Return the (x, y) coordinate for the center point of the cell that contains the specified text.  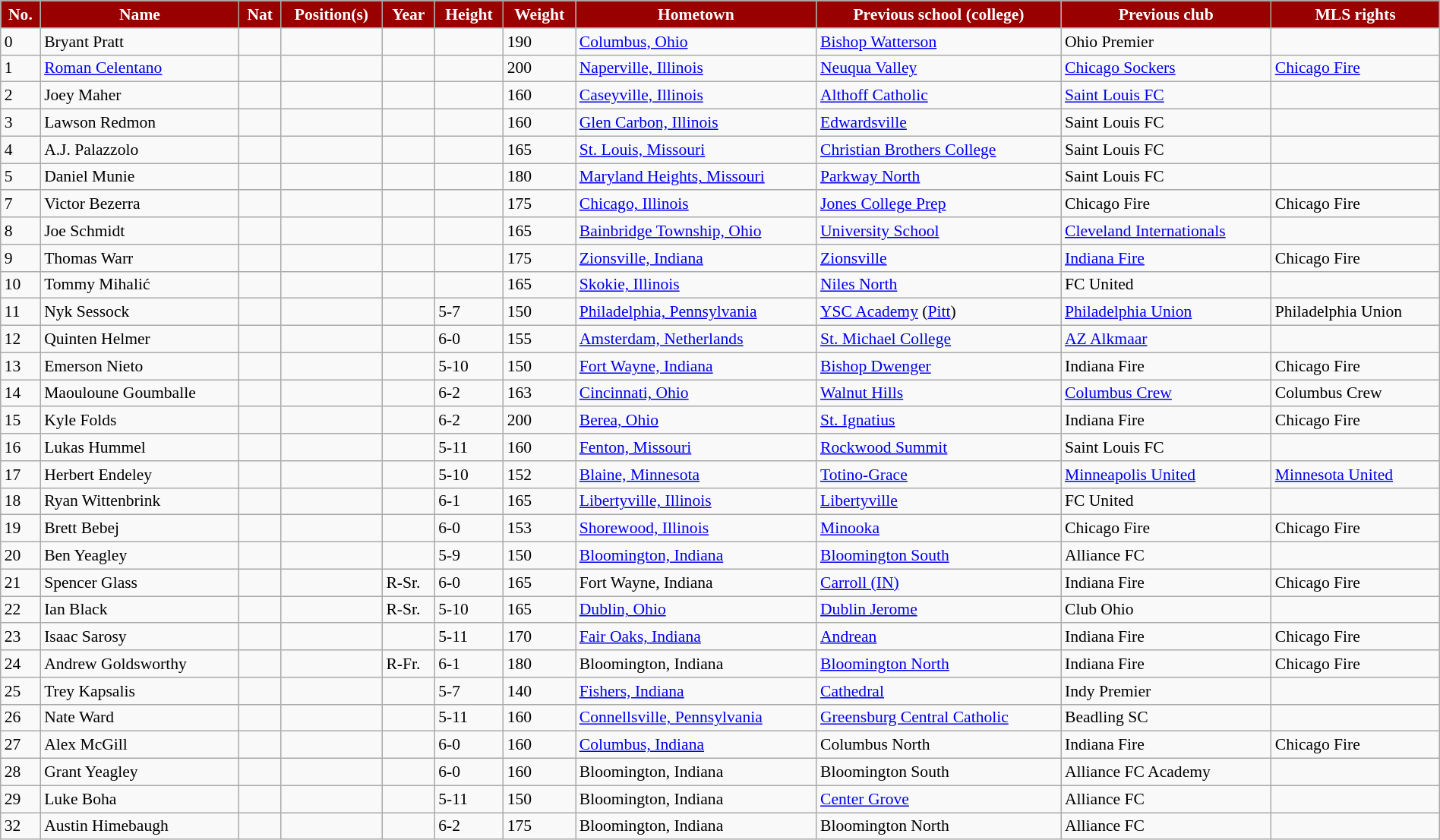
8 (21, 231)
Fair Oaks, Indiana (696, 637)
19 (21, 529)
Amsterdam, Netherlands (696, 339)
Parkway North (939, 177)
Center Grove (939, 799)
140 (539, 691)
Minooka (939, 529)
Bishop Watterson (939, 42)
Height (469, 14)
Austin Himebaugh (140, 826)
Bishop Dwenger (939, 366)
26 (21, 718)
Nyk Sessock (140, 312)
Zionsville, Indiana (696, 258)
YSC Academy (Pitt) (939, 312)
Libertyville (939, 501)
Fishers, Indiana (696, 691)
Libertyville, Illinois (696, 501)
29 (21, 799)
Previous school (college) (939, 14)
Chicago Sockers (1167, 68)
Philadelphia, Pennsylvania (696, 312)
Spencer Glass (140, 583)
155 (539, 339)
Isaac Sarosy (140, 637)
Minneapolis United (1167, 475)
R-Fr. (409, 664)
Edwardsville (939, 123)
Naperville, Illinois (696, 68)
Cincinnati, Ohio (696, 393)
MLS rights (1356, 14)
Maryland Heights, Missouri (696, 177)
Rockwood Summit (939, 447)
0 (21, 42)
Shorewood, Illinois (696, 529)
Alex McGill (140, 745)
163 (539, 393)
Berea, Ohio (696, 421)
27 (21, 745)
Club Ohio (1167, 610)
3 (21, 123)
Name (140, 14)
Columbus, Indiana (696, 745)
Weight (539, 14)
Christian Brothers College (939, 150)
St. Ignatius (939, 421)
Luke Boha (140, 799)
Kyle Folds (140, 421)
Carroll (IN) (939, 583)
Hometown (696, 14)
Grant Yeagley (140, 772)
17 (21, 475)
Skokie, Illinois (696, 285)
Quinten Helmer (140, 339)
Position(s) (331, 14)
Columbus, Ohio (696, 42)
Greensburg Central Catholic (939, 718)
Glen Carbon, Illinois (696, 123)
Brett Bebej (140, 529)
Beadling SC (1167, 718)
20 (21, 556)
Niles North (939, 285)
Bryant Pratt (140, 42)
Joe Schmidt (140, 231)
23 (21, 637)
32 (21, 826)
24 (21, 664)
Trey Kapsalis (140, 691)
5-9 (469, 556)
21 (21, 583)
Fenton, Missouri (696, 447)
10 (21, 285)
Bainbridge Township, Ohio (696, 231)
Alliance FC Academy (1167, 772)
Ohio Premier (1167, 42)
Zionsville (939, 258)
15 (21, 421)
Roman Celentano (140, 68)
7 (21, 204)
Blaine, Minnesota (696, 475)
9 (21, 258)
1 (21, 68)
Connellsville, Pennsylvania (696, 718)
Ben Yeagley (140, 556)
Ian Black (140, 610)
University School (939, 231)
Chicago, Illinois (696, 204)
Neuqua Valley (939, 68)
Emerson Nieto (140, 366)
Caseyville, Illinois (696, 96)
Minnesota United (1356, 475)
Nat (260, 14)
Althoff Catholic (939, 96)
Lawson Redmon (140, 123)
Lukas Hummel (140, 447)
Ryan Wittenbrink (140, 501)
16 (21, 447)
Dublin Jerome (939, 610)
153 (539, 529)
Indy Premier (1167, 691)
22 (21, 610)
Joey Maher (140, 96)
Victor Bezerra (140, 204)
11 (21, 312)
AZ Alkmaar (1167, 339)
Dublin, Ohio (696, 610)
Daniel Munie (140, 177)
No. (21, 14)
5 (21, 177)
Andrean (939, 637)
4 (21, 150)
Maouloune Goumballe (140, 393)
190 (539, 42)
170 (539, 637)
Herbert Endeley (140, 475)
St. Michael College (939, 339)
12 (21, 339)
Year (409, 14)
Nate Ward (140, 718)
A.J. Palazzolo (140, 150)
13 (21, 366)
Cathedral (939, 691)
Andrew Goldsworthy (140, 664)
2 (21, 96)
Jones College Prep (939, 204)
Walnut Hills (939, 393)
28 (21, 772)
Tommy Mihalić (140, 285)
Totino-Grace (939, 475)
18 (21, 501)
St. Louis, Missouri (696, 150)
Thomas Warr (140, 258)
14 (21, 393)
25 (21, 691)
Cleveland Internationals (1167, 231)
Previous club (1167, 14)
152 (539, 475)
Columbus North (939, 745)
